Detect which cell encompasses the target text, then output its [X, Y] center coordinate. 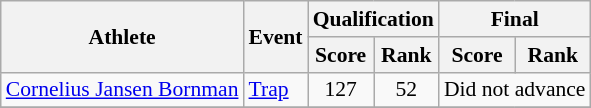
Did not advance [515, 90]
Cornelius Jansen Bornman [122, 90]
Final [515, 19]
Athlete [122, 36]
Trap [276, 90]
Qualification [374, 19]
Event [276, 36]
52 [406, 90]
127 [341, 90]
